Determine the [X, Y] coordinate at the center of the cell enclosing the given text.  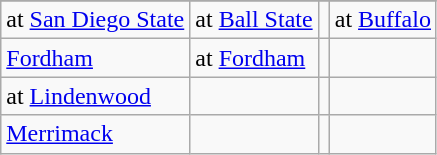
at San Diego State [96, 20]
Fordham [96, 58]
at Ball State [254, 20]
Merrimack [96, 134]
at Lindenwood [96, 96]
at Fordham [254, 58]
at Buffalo [382, 20]
